Scan for the cell matching the given text and deliver its (x, y) coordinate at center. 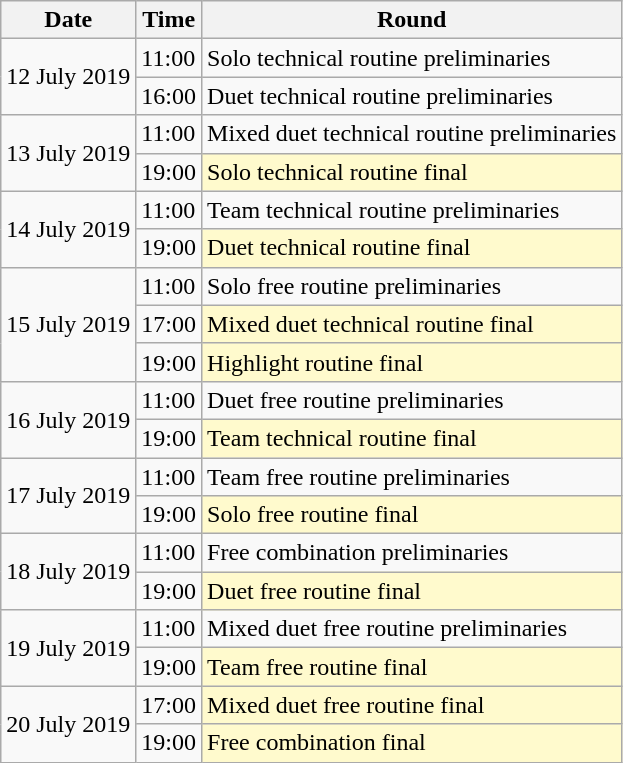
Team free routine preliminaries (412, 477)
19 July 2019 (68, 648)
20 July 2019 (68, 724)
Solo technical routine final (412, 172)
16:00 (169, 96)
Duet technical routine preliminaries (412, 96)
14 July 2019 (68, 229)
Mixed duet technical routine final (412, 324)
Duet free routine final (412, 591)
18 July 2019 (68, 572)
Team free routine final (412, 667)
Highlight routine final (412, 362)
Round (412, 20)
Duet technical routine final (412, 248)
15 July 2019 (68, 324)
Team technical routine preliminaries (412, 210)
Solo technical routine preliminaries (412, 58)
Duet free routine preliminaries (412, 400)
Mixed duet free routine final (412, 705)
13 July 2019 (68, 153)
Solo free routine final (412, 515)
Solo free routine preliminaries (412, 286)
Free combination final (412, 743)
12 July 2019 (68, 77)
Free combination preliminaries (412, 553)
16 July 2019 (68, 419)
Team technical routine final (412, 438)
Mixed duet technical routine preliminaries (412, 134)
Mixed duet free routine preliminaries (412, 629)
Time (169, 20)
17 July 2019 (68, 496)
Date (68, 20)
